Locate the cell with the specified text and output its [X, Y] center coordinate. 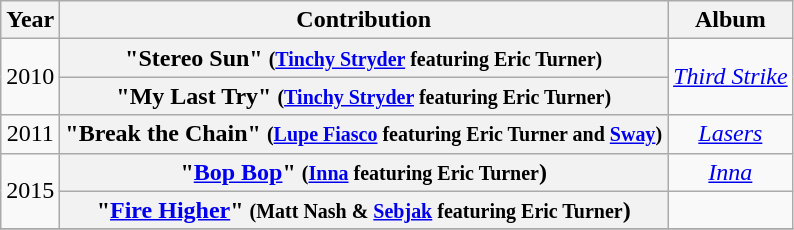
Third Strike [731, 77]
2010 [30, 77]
Contribution [364, 20]
Year [30, 20]
"Stereo Sun" (Tinchy Stryder featuring Eric Turner) [364, 58]
"My Last Try" (Tinchy Stryder featuring Eric Turner) [364, 96]
2015 [30, 191]
Inna [731, 172]
Lasers [731, 134]
"Fire Higher" (Matt Nash & Sebjak featuring Eric Turner) [364, 210]
"Bop Bop" (Inna featuring Eric Turner) [364, 172]
2011 [30, 134]
Album [731, 20]
"Break the Chain" (Lupe Fiasco featuring Eric Turner and Sway) [364, 134]
